For the text-containing cell, return its midpoint in (x, y) coordinate format. 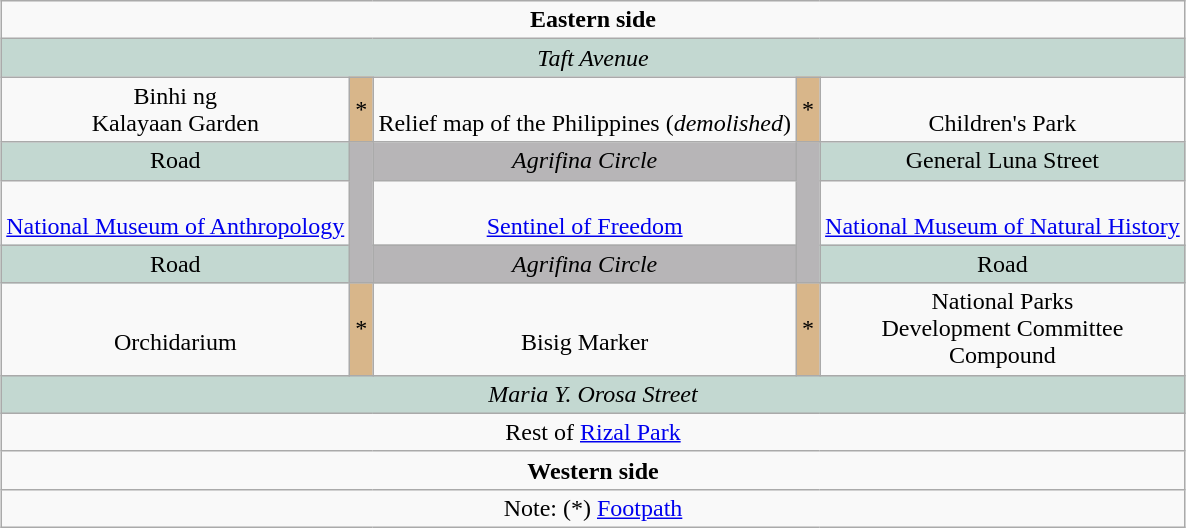
Binhi ngKalayaan Garden (176, 110)
General Luna Street (1003, 161)
National Museum of Anthropology (176, 212)
Orchidarium (176, 329)
Taft Avenue (593, 58)
Eastern side (593, 20)
Western side (593, 470)
Note: (*) Footpath (593, 508)
National Museum of Natural History (1003, 212)
Relief map of the Philippines (demolished) (585, 110)
Bisig Marker (585, 329)
National ParksDevelopment CommitteeCompound (1003, 329)
Children's Park (1003, 110)
Sentinel of Freedom (585, 212)
Rest of Rizal Park (593, 432)
Maria Y. Orosa Street (593, 394)
